Return [x, y] of the center of cell containing provided text 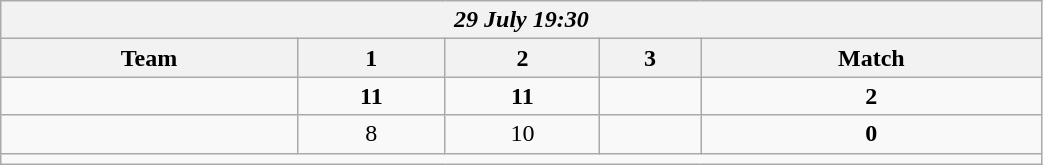
0 [872, 134]
3 [650, 58]
Match [872, 58]
Team [150, 58]
8 [371, 134]
1 [371, 58]
10 [522, 134]
29 July 19:30 [522, 20]
